Provide the (x, y) coordinate of the cell's center where the given text is located.  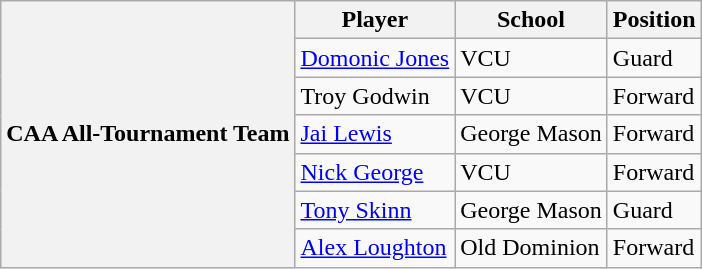
Old Dominion (532, 248)
School (532, 20)
Position (654, 20)
Domonic Jones (375, 58)
Tony Skinn (375, 210)
Jai Lewis (375, 134)
Nick George (375, 172)
CAA All-Tournament Team (148, 134)
Player (375, 20)
Troy Godwin (375, 96)
Alex Loughton (375, 248)
